Identify which cell holds the provided text, then report its [x, y] central coordinate. 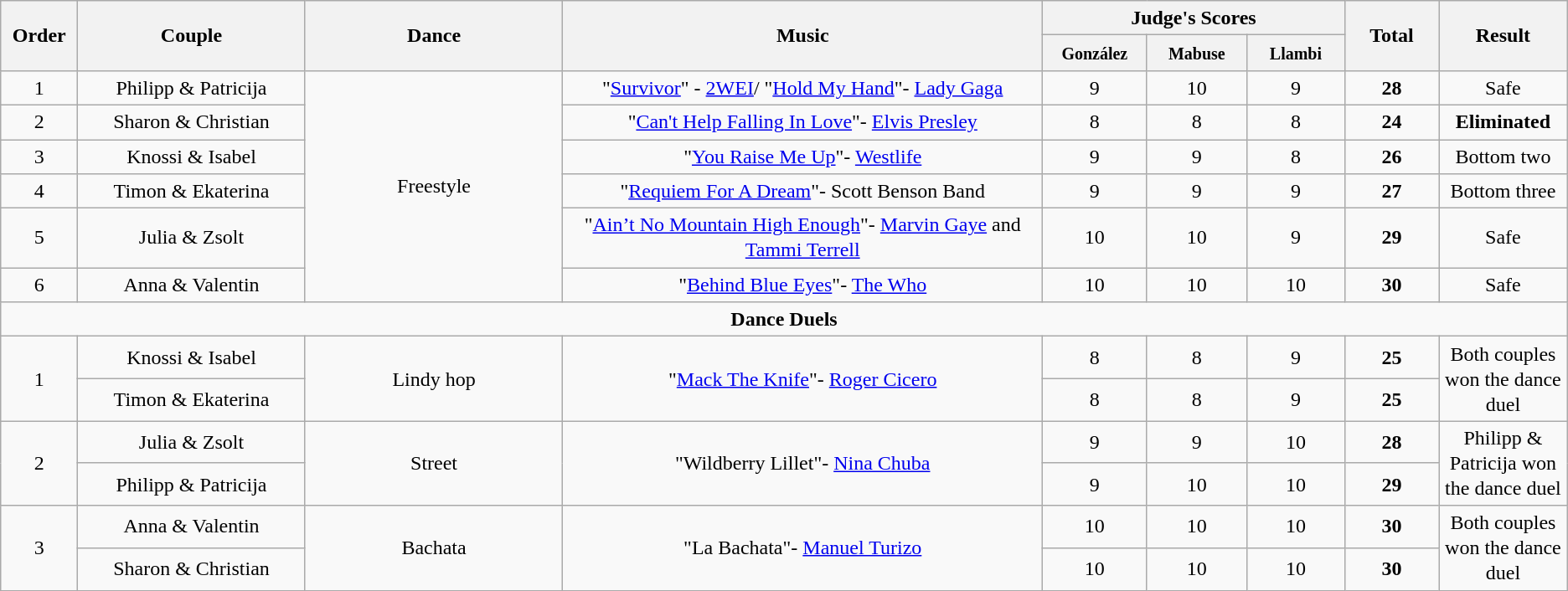
"Requiem For A Dream"- Scott Benson Band [802, 191]
Order [39, 36]
Result [1504, 36]
Mabuse [1196, 54]
Lindy hop [434, 378]
Judge's Scores [1194, 18]
4 [39, 191]
26 [1391, 156]
"Behind Blue Eyes"- The Who [802, 285]
Llambi [1297, 54]
"La Bachata"- Manuel Turizo [802, 547]
"You Raise Me Up"- Westlife [802, 156]
Dance [434, 36]
González [1096, 54]
27 [1391, 191]
Bottom three [1504, 191]
"Can't Help Falling In Love"- Elvis Presley [802, 122]
Music [802, 36]
Freestyle [434, 186]
Eliminated [1504, 122]
Bottom two [1504, 156]
Total [1391, 36]
Philipp & Patricija won the dance duel [1504, 464]
Couple [191, 36]
5 [39, 238]
Street [434, 464]
"Mack The Knife"- Roger Cicero [802, 378]
6 [39, 285]
"Wildberry Lillet"- Nina Chuba [802, 464]
Bachata [434, 547]
Dance Duels [784, 320]
"Ain’t No Mountain High Enough"- Marvin Gaye and Tammi Terrell [802, 238]
24 [1391, 122]
"Survivor" - 2WEI/ "Hold My Hand"- Lady Gaga [802, 87]
